Capture the cell that displays the provided text and extract its (x, y) central coordinate. 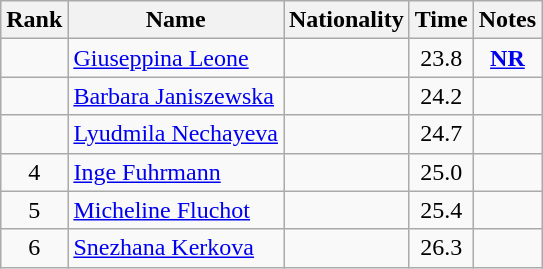
4 (34, 172)
Snezhana Kerkova (176, 248)
Lyudmila Nechayeva (176, 134)
NR (507, 58)
5 (34, 210)
Time (441, 20)
Micheline Fluchot (176, 210)
Nationality (347, 20)
Giuseppina Leone (176, 58)
Name (176, 20)
24.2 (441, 96)
26.3 (441, 248)
25.0 (441, 172)
Rank (34, 20)
24.7 (441, 134)
23.8 (441, 58)
25.4 (441, 210)
Notes (507, 20)
Inge Fuhrmann (176, 172)
Barbara Janiszewska (176, 96)
6 (34, 248)
